Scan for the cell matching the given text and deliver its [x, y] coordinate at center. 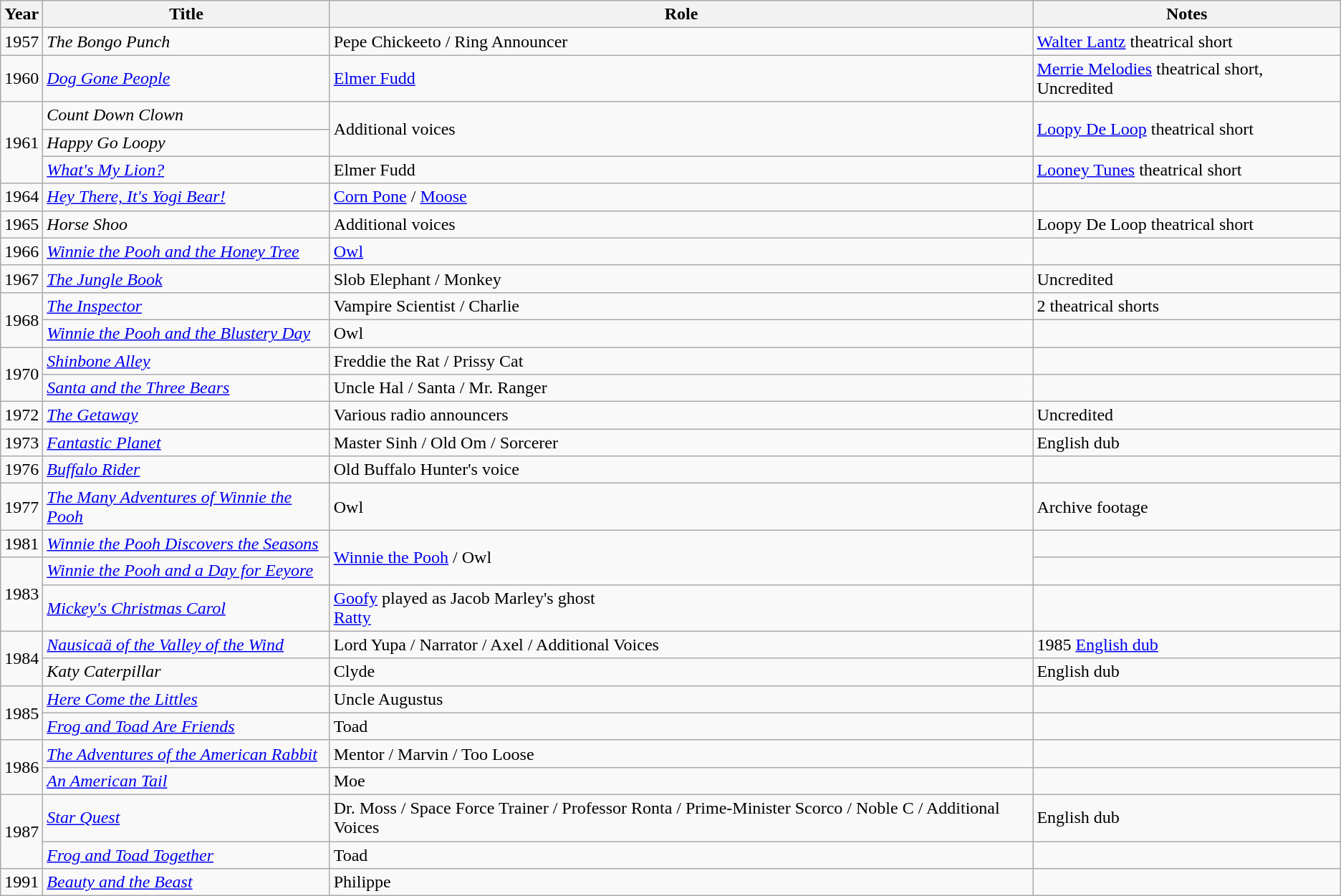
The Jungle Book [186, 279]
Corn Pone / Moose [681, 197]
Moe [681, 781]
The Adventures of the American Rabbit [186, 753]
Here Come the Littles [186, 699]
The Getaway [186, 415]
Winnie the Pooh / Owl [681, 557]
Winnie the Pooh Discovers the Seasons [186, 544]
1977 [21, 507]
Master Sinh / Old Om / Sorcerer [681, 443]
1960 [21, 79]
1957 [21, 42]
Dog Gone People [186, 79]
Slob Elephant / Monkey [681, 279]
1967 [21, 279]
Title [186, 14]
1968 [21, 319]
The Many Adventures of Winnie the Pooh [186, 507]
1986 [21, 767]
Happy Go Loopy [186, 143]
Clyde [681, 672]
1991 [21, 882]
Buffalo Rider [186, 470]
Lord Yupa / Narrator / Axel / Additional Voices [681, 645]
Uncle Hal / Santa / Mr. Ranger [681, 388]
1964 [21, 197]
Dr. Moss / Space Force Trainer / Professor Ronta / Prime-Minister Scorco / Noble C / Additional Voices [681, 818]
Vampire Scientist / Charlie [681, 306]
Looney Tunes theatrical short [1186, 170]
1961 [21, 143]
Old Buffalo Hunter's voice [681, 470]
An American Tail [186, 781]
Winnie the Pooh and the Honey Tree [186, 251]
Hey There, It's Yogi Bear! [186, 197]
1973 [21, 443]
1972 [21, 415]
Year [21, 14]
Mentor / Marvin / Too Loose [681, 753]
1981 [21, 544]
1985 [21, 713]
1970 [21, 374]
1976 [21, 470]
1983 [21, 594]
Nausicaä of the Valley of the Wind [186, 645]
Winnie the Pooh and the Blustery Day [186, 333]
Pepe Chickeeto / Ring Announcer [681, 42]
1985 English dub [1186, 645]
1984 [21, 658]
Count Down Clown [186, 115]
Star Quest [186, 818]
Winnie the Pooh and a Day for Eeyore [186, 571]
Role [681, 14]
The Inspector [186, 306]
Various radio announcers [681, 415]
Freddie the Rat / Prissy Cat [681, 360]
Fantastic Planet [186, 443]
Uncle Augustus [681, 699]
Notes [1186, 14]
Philippe [681, 882]
Frog and Toad Are Friends [186, 726]
What's My Lion? [186, 170]
1966 [21, 251]
1965 [21, 224]
Merrie Melodies theatrical short, Uncredited [1186, 79]
Walter Lantz theatrical short [1186, 42]
Katy Caterpillar [186, 672]
Frog and Toad Together [186, 854]
2 theatrical shorts [1186, 306]
Santa and the Three Bears [186, 388]
The Bongo Punch [186, 42]
Beauty and the Beast [186, 882]
Mickey's Christmas Carol [186, 607]
Archive footage [1186, 507]
1987 [21, 831]
Shinbone Alley [186, 360]
Goofy played as Jacob Marley's ghostRatty [681, 607]
Horse Shoo [186, 224]
